From the cell containing the given text, extract its center point as (x, y) coordinate. 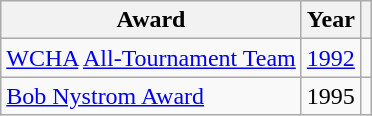
Bob Nystrom Award (152, 96)
WCHA All-Tournament Team (152, 58)
1992 (330, 58)
1995 (330, 96)
Award (152, 20)
Year (330, 20)
